Extract the (X, Y) coordinate from the center of the cell holding the provided text.  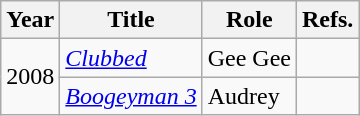
2008 (30, 77)
Audrey (249, 96)
Year (30, 20)
Clubbed (131, 58)
Refs. (328, 20)
Boogeyman 3 (131, 96)
Gee Gee (249, 58)
Role (249, 20)
Title (131, 20)
